Identify which cell holds the provided text, then report its (x, y) central coordinate. 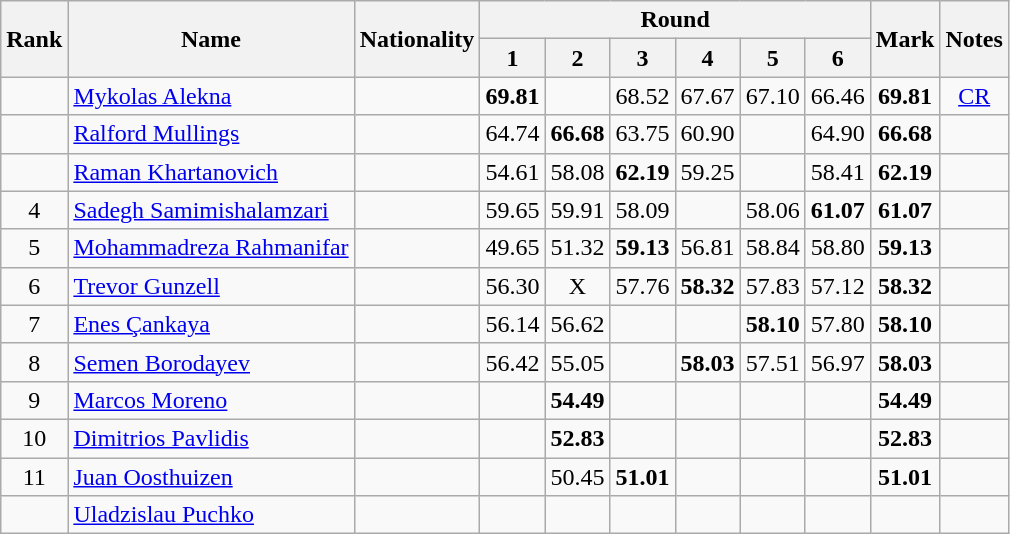
Semen Borodayev (211, 362)
66.46 (838, 96)
58.06 (772, 210)
Nationality (417, 39)
57.12 (838, 286)
X (578, 286)
Sadegh Samimishalamzari (211, 210)
64.90 (838, 134)
51.32 (578, 248)
7 (34, 324)
8 (34, 362)
57.80 (838, 324)
11 (34, 477)
57.51 (772, 362)
Round (675, 20)
63.75 (642, 134)
59.65 (512, 210)
Mohammadreza Rahmanifar (211, 248)
Dimitrios Pavlidis (211, 438)
59.91 (578, 210)
Ralford Mullings (211, 134)
58.41 (838, 172)
58.80 (838, 248)
Trevor Gunzell (211, 286)
56.30 (512, 286)
55.05 (578, 362)
58.09 (642, 210)
9 (34, 400)
68.52 (642, 96)
56.81 (708, 248)
56.42 (512, 362)
56.97 (838, 362)
56.62 (578, 324)
64.74 (512, 134)
Raman Khartanovich (211, 172)
Notes (974, 39)
CR (974, 96)
Juan Oosthuizen (211, 477)
Marcos Moreno (211, 400)
54.61 (512, 172)
67.10 (772, 96)
Uladzislau Puchko (211, 515)
67.67 (708, 96)
2 (578, 58)
49.65 (512, 248)
Mykolas Alekna (211, 96)
59.25 (708, 172)
Mark (905, 39)
60.90 (708, 134)
1 (512, 58)
10 (34, 438)
Rank (34, 39)
58.08 (578, 172)
57.76 (642, 286)
3 (642, 58)
57.83 (772, 286)
56.14 (512, 324)
50.45 (578, 477)
Enes Çankaya (211, 324)
58.84 (772, 248)
Name (211, 39)
